Detect which cell encompasses the target text, then output its (x, y) center coordinate. 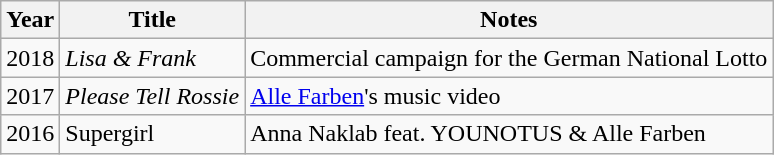
Commercial campaign for the German National Lotto (509, 58)
2017 (30, 96)
Anna Naklab feat. YOUNOTUS & Alle Farben (509, 134)
Supergirl (152, 134)
Year (30, 20)
Notes (509, 20)
Alle Farben's music video (509, 96)
2018 (30, 58)
Lisa & Frank (152, 58)
Please Tell Rossie (152, 96)
2016 (30, 134)
Title (152, 20)
